Find where the given text appears and provide that cell's center as [x, y] coordinate. 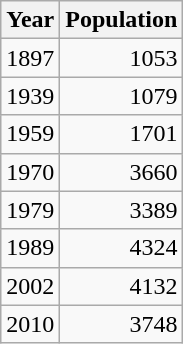
2010 [30, 324]
1053 [122, 58]
3748 [122, 324]
4132 [122, 286]
1897 [30, 58]
1970 [30, 172]
2002 [30, 286]
1079 [122, 96]
1979 [30, 210]
Population [122, 20]
3389 [122, 210]
Year [30, 20]
1989 [30, 248]
1701 [122, 134]
1959 [30, 134]
4324 [122, 248]
3660 [122, 172]
1939 [30, 96]
